Output the [X, Y] coordinate of the center of the cell containing the given text.  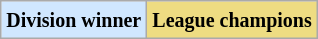
Division winner [74, 20]
League champions [232, 20]
